Determine the [x, y] coordinate at the center of the cell enclosing the given text.  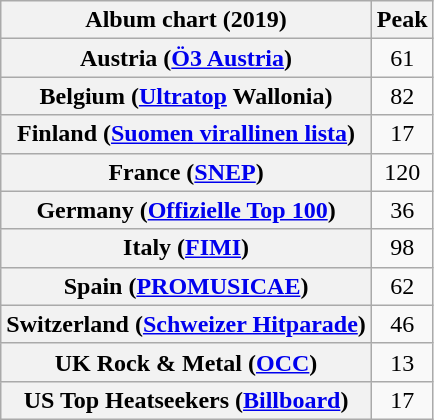
Peak [402, 20]
UK Rock & Metal (OCC) [186, 362]
62 [402, 286]
120 [402, 172]
Italy (FIMI) [186, 248]
US Top Heatseekers (Billboard) [186, 400]
Spain (PROMUSICAE) [186, 286]
46 [402, 324]
98 [402, 248]
Belgium (Ultratop Wallonia) [186, 96]
Finland (Suomen virallinen lista) [186, 134]
36 [402, 210]
Album chart (2019) [186, 20]
Switzerland (Schweizer Hitparade) [186, 324]
Austria (Ö3 Austria) [186, 58]
61 [402, 58]
Germany (Offizielle Top 100) [186, 210]
13 [402, 362]
82 [402, 96]
France (SNEP) [186, 172]
